Extract the (X, Y) coordinate from the center of the cell holding the provided text.  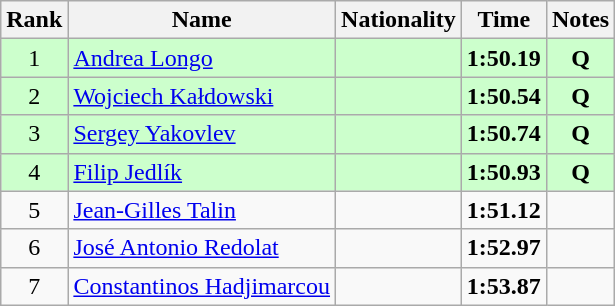
Jean-Gilles Talin (202, 210)
1:50.74 (504, 134)
José Antonio Redolat (202, 248)
Time (504, 20)
2 (34, 96)
Notes (580, 20)
5 (34, 210)
Rank (34, 20)
Nationality (399, 20)
1 (34, 58)
Name (202, 20)
Andrea Longo (202, 58)
1:53.87 (504, 286)
1:52.97 (504, 248)
Filip Jedlík (202, 172)
Wojciech Kałdowski (202, 96)
1:50.93 (504, 172)
1:51.12 (504, 210)
6 (34, 248)
4 (34, 172)
1:50.19 (504, 58)
Sergey Yakovlev (202, 134)
3 (34, 134)
Constantinos Hadjimarcou (202, 286)
1:50.54 (504, 96)
7 (34, 286)
